Search for the cell housing the specified text and yield its (X, Y) center coordinate. 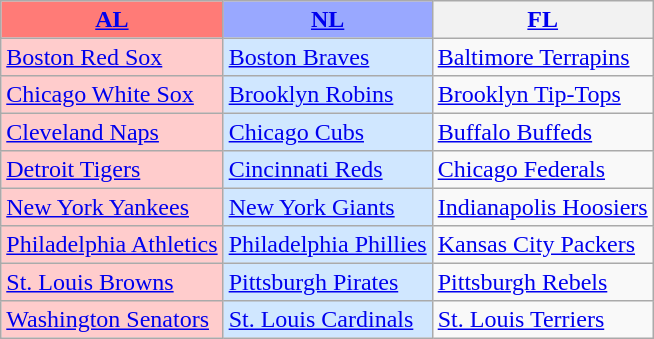
New York Giants (328, 206)
Brooklyn Robins (328, 94)
Baltimore Terrapins (542, 56)
Chicago Cubs (328, 132)
Chicago White Sox (112, 94)
St. Louis Terriers (542, 318)
Philadelphia Athletics (112, 244)
Chicago Federals (542, 170)
NL (328, 20)
Boston Braves (328, 56)
Pittsburgh Pirates (328, 282)
Philadelphia Phillies (328, 244)
FL (542, 20)
Washington Senators (112, 318)
New York Yankees (112, 206)
Indianapolis Hoosiers (542, 206)
Kansas City Packers (542, 244)
St. Louis Browns (112, 282)
Boston Red Sox (112, 56)
AL (112, 20)
Buffalo Buffeds (542, 132)
Brooklyn Tip-Tops (542, 94)
Pittsburgh Rebels (542, 282)
Detroit Tigers (112, 170)
Cincinnati Reds (328, 170)
Cleveland Naps (112, 132)
St. Louis Cardinals (328, 318)
